Provide the (x, y) coordinate of the cell's center where the given text is located.  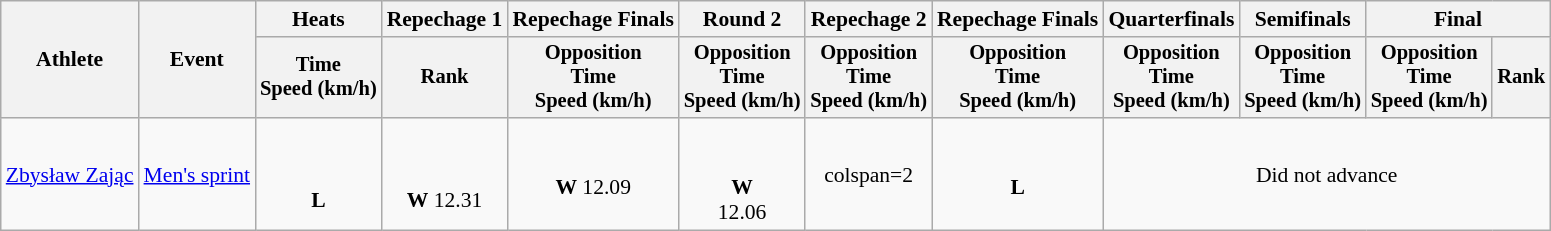
Heats (318, 19)
Repechage 1 (445, 19)
Zbysław Zając (70, 174)
Repechage 2 (868, 19)
Semifinals (1302, 19)
Athlete (70, 60)
W 12.31 (445, 174)
Men's sprint (198, 174)
Final (1458, 19)
colspan=2 (868, 174)
W 12.09 (592, 174)
W12.06 (742, 174)
Did not advance (1326, 174)
Quarterfinals (1171, 19)
Round 2 (742, 19)
TimeSpeed (km/h) (318, 78)
Event (198, 60)
